Output the [X, Y] coordinate of the center of the cell containing the given text.  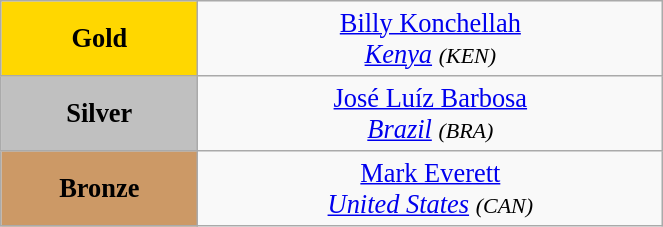
Silver [100, 112]
José Luíz BarbosaBrazil (BRA) [430, 112]
Gold [100, 38]
Bronze [100, 188]
Billy KonchellahKenya (KEN) [430, 38]
Mark EverettUnited States (CAN) [430, 188]
